Locate the cell with the specified text and output its (X, Y) center coordinate. 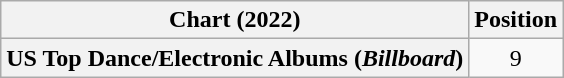
Chart (2022) (235, 20)
9 (516, 58)
US Top Dance/Electronic Albums (Billboard) (235, 58)
Position (516, 20)
